Pinpoint the cell where the given text exists, returning its [X, Y] midpoint coordinate. 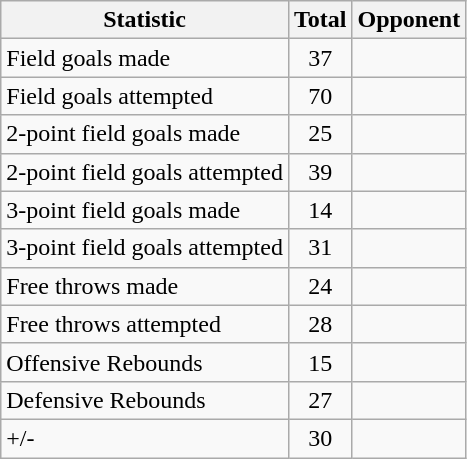
70 [320, 96]
3-point field goals made [145, 210]
39 [320, 172]
2-point field goals attempted [145, 172]
Offensive Rebounds [145, 362]
2-point field goals made [145, 134]
Free throws attempted [145, 324]
37 [320, 58]
Field goals attempted [145, 96]
25 [320, 134]
Free throws made [145, 286]
31 [320, 248]
15 [320, 362]
Statistic [145, 20]
27 [320, 400]
28 [320, 324]
Total [320, 20]
24 [320, 286]
Field goals made [145, 58]
3-point field goals attempted [145, 248]
30 [320, 438]
+/- [145, 438]
Opponent [409, 20]
Defensive Rebounds [145, 400]
14 [320, 210]
